Detect which cell encompasses the target text, then output its (x, y) center coordinate. 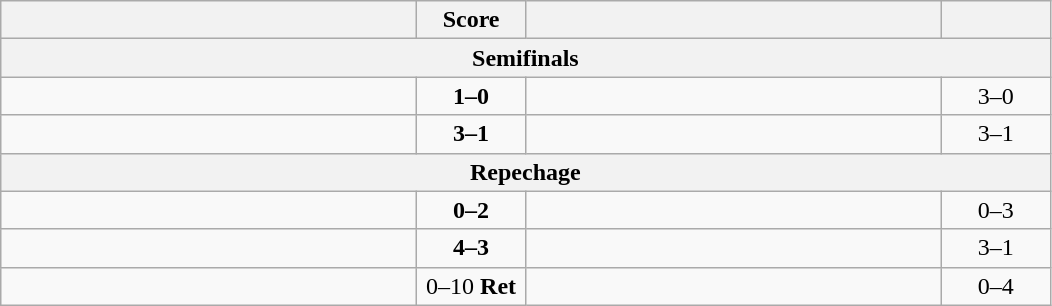
0–10 Ret (472, 286)
0–4 (996, 286)
Semifinals (526, 58)
4–3 (472, 248)
0–2 (472, 210)
0–3 (996, 210)
3–0 (996, 96)
Score (472, 20)
Repechage (526, 172)
1–0 (472, 96)
